Extract the (X, Y) coordinate from the center of the cell holding the provided text.  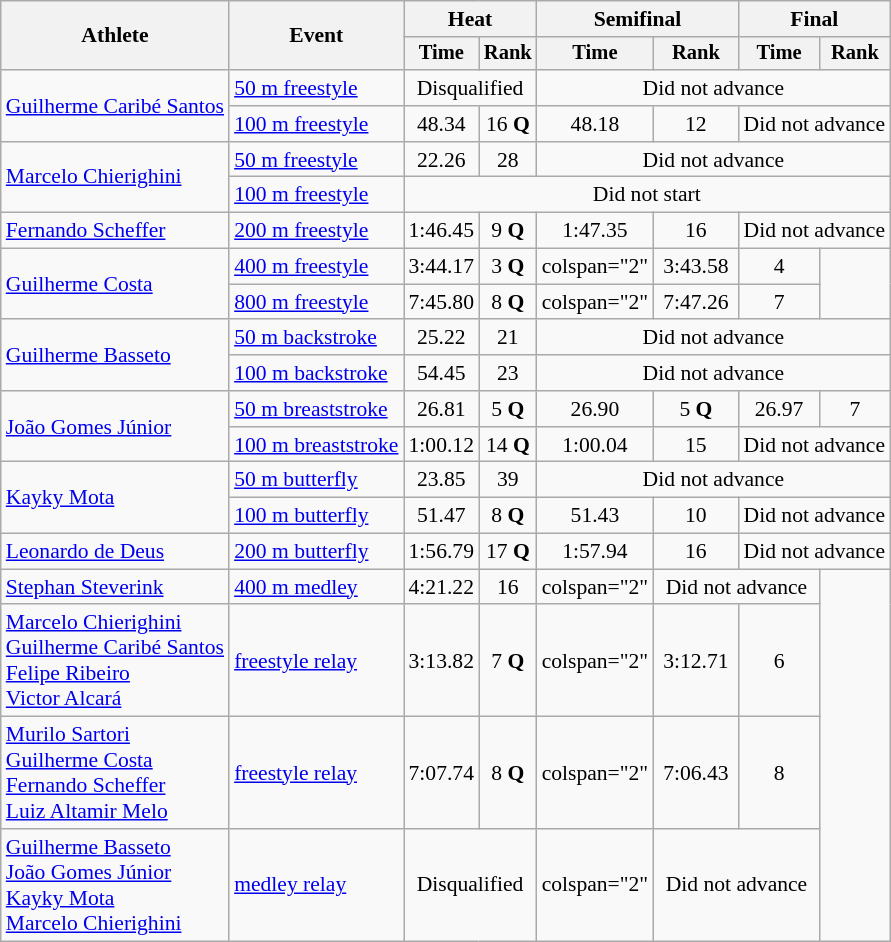
23.85 (442, 480)
1:00.04 (596, 445)
3:44.17 (442, 267)
Murilo Sartori Guilherme Costa Fernando Scheffer Luiz Altamir Melo (115, 773)
1:57.94 (596, 552)
50 m butterfly (316, 480)
Heat (470, 19)
1:47.35 (596, 231)
48.18 (596, 124)
Stephan Steverink (115, 587)
51.47 (442, 516)
200 m butterfly (316, 552)
Guilherme Caribé Santos (115, 106)
7:07.74 (442, 773)
23 (508, 373)
Fernando Scheffer (115, 231)
Final (815, 19)
15 (696, 445)
Semifinal (638, 19)
9 Q (508, 231)
50 m backstroke (316, 338)
400 m medley (316, 587)
João Gomes Júnior (115, 426)
100 m backstroke (316, 373)
22.26 (442, 160)
1:00.12 (442, 445)
Guilherme Basseto João Gomes Júnior Kayky Mota Marcelo Chierighini (115, 885)
Did not start (648, 195)
12 (696, 124)
16 Q (508, 124)
39 (508, 480)
3:43.58 (696, 267)
Kayky Mota (115, 498)
17 Q (508, 552)
100 m butterfly (316, 516)
Guilherme Costa (115, 284)
Marcelo Chierighini Guilherme Caribé Santos Felipe Ribeiro Victor Alcará (115, 661)
7:45.80 (442, 302)
3:13.82 (442, 661)
3 Q (508, 267)
10 (696, 516)
26.97 (780, 409)
4 (780, 267)
1:46.45 (442, 231)
Athlete (115, 36)
200 m freestyle (316, 231)
7:06.43 (696, 773)
400 m freestyle (316, 267)
21 (508, 338)
medley relay (316, 885)
1:56.79 (442, 552)
54.45 (442, 373)
8 (780, 773)
Leonardo de Deus (115, 552)
Guilherme Basseto (115, 356)
Marcelo Chierighini (115, 178)
800 m freestyle (316, 302)
Event (316, 36)
25.22 (442, 338)
7 Q (508, 661)
28 (508, 160)
51.43 (596, 516)
26.81 (442, 409)
100 m breaststroke (316, 445)
7:47.26 (696, 302)
50 m breaststroke (316, 409)
14 Q (508, 445)
4:21.22 (442, 587)
3:12.71 (696, 661)
48.34 (442, 124)
6 (780, 661)
26.90 (596, 409)
